Locate the cell with the specified text and output its [X, Y] center coordinate. 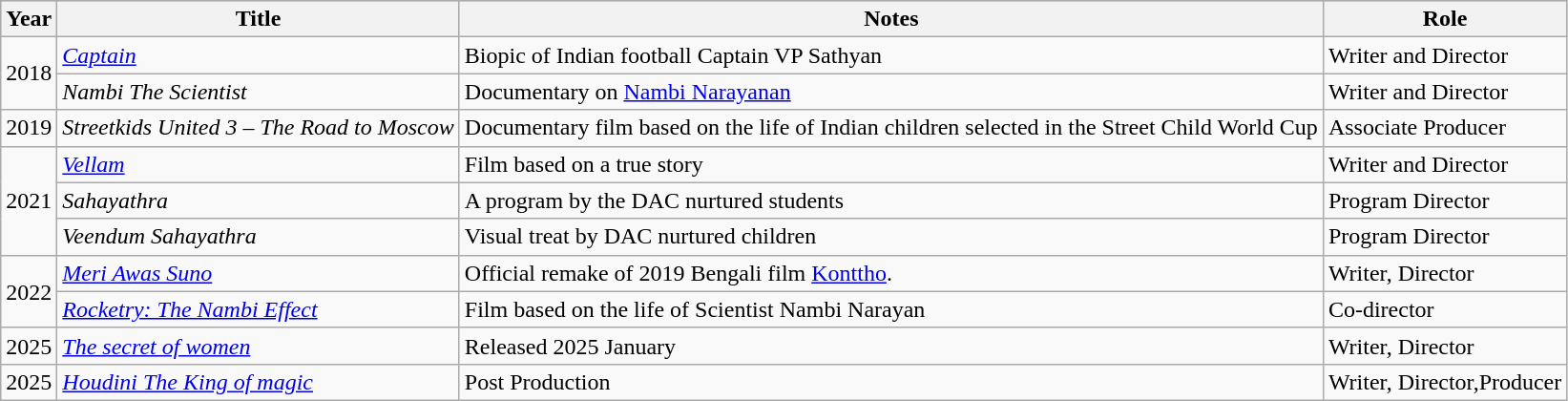
2019 [29, 128]
Vellam [258, 164]
The secret of women [258, 346]
Official remake of 2019 Bengali film Konttho. [891, 273]
Title [258, 19]
Sahayathra [258, 200]
2018 [29, 74]
Captain [258, 55]
Released 2025 January [891, 346]
Houdini The King of magic [258, 382]
Co-director [1445, 309]
Nambi The Scientist [258, 92]
Visual treat by DAC nurtured children [891, 237]
Role [1445, 19]
Writer, Director,Producer [1445, 382]
Notes [891, 19]
Documentary on Nambi Narayanan [891, 92]
Rocketry: The Nambi Effect [258, 309]
Biopic of Indian football Captain VP Sathyan [891, 55]
A program by the DAC nurtured students [891, 200]
2022 [29, 291]
Streetkids United 3 – The Road to Moscow [258, 128]
Veendum Sahayathra [258, 237]
2021 [29, 200]
Post Production [891, 382]
Film based on the life of Scientist Nambi Narayan [891, 309]
Meri Awas Suno [258, 273]
Year [29, 19]
Associate Producer [1445, 128]
Film based on a true story [891, 164]
Documentary film based on the life of Indian children selected in the Street Child World Cup [891, 128]
